Search for the cell housing the specified text and yield its (x, y) center coordinate. 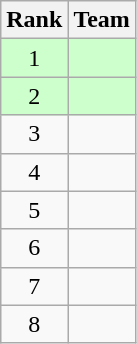
8 (34, 324)
6 (34, 248)
4 (34, 172)
1 (34, 58)
2 (34, 96)
3 (34, 134)
Rank (34, 20)
Team (102, 20)
5 (34, 210)
7 (34, 286)
